Return [x, y] of the center of cell containing provided text 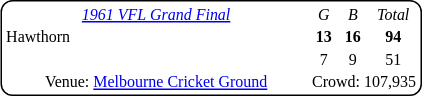
9 [353, 60]
1961 VFL Grand Final [156, 14]
7 [324, 60]
Hawthorn [156, 37]
Total [394, 14]
B [353, 14]
16 [353, 37]
94 [394, 37]
13 [324, 37]
51 [394, 60]
G [324, 14]
Crowd: 107,935 [364, 82]
Venue: Melbourne Cricket Ground [156, 82]
